Provide the (X, Y) coordinate of the cell's center where the given text is located.  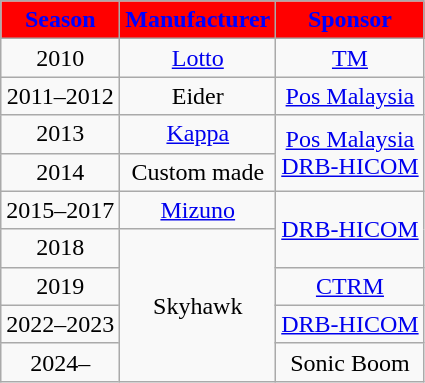
Season (60, 20)
2019 (60, 286)
Eider (198, 96)
2022–2023 (60, 324)
Skyhawk (198, 305)
Custom made (198, 172)
2014 (60, 172)
Manufacturer (198, 20)
2011–2012 (60, 96)
Pos Malaysia DRB-HICOM (350, 153)
Kappa (198, 134)
Mizuno (198, 210)
TM (350, 58)
2010 (60, 58)
Lotto (198, 58)
2015–2017 (60, 210)
Sonic Boom (350, 362)
2018 (60, 248)
Pos Malaysia (350, 96)
2024– (60, 362)
CTRM (350, 286)
Sponsor (350, 20)
2013 (60, 134)
